Identify which cell holds the provided text, then report its [x, y] central coordinate. 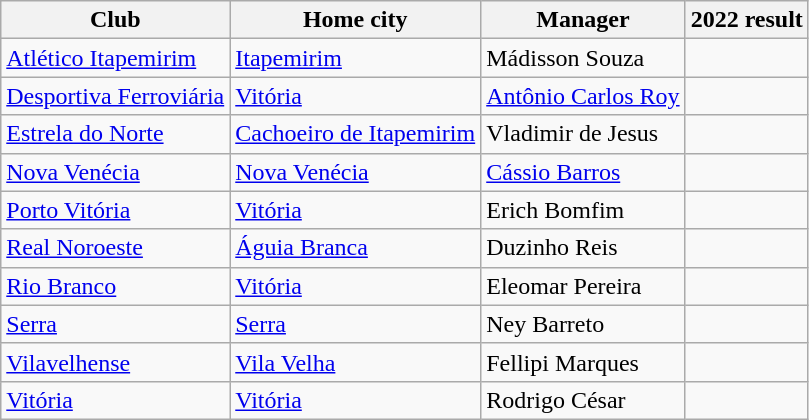
Estrela do Norte [116, 134]
2022 result [746, 20]
Rodrigo César [583, 400]
Vila Velha [356, 362]
Cachoeiro de Itapemirim [356, 134]
Erich Bomfim [583, 210]
Itapemirim [356, 58]
Cássio Barros [583, 172]
Vladimir de Jesus [583, 134]
Desportiva Ferroviária [116, 96]
Rio Branco [116, 286]
Duzinho Reis [583, 248]
Home city [356, 20]
Porto Vitória [116, 210]
Vilavelhense [116, 362]
Fellipi Marques [583, 362]
Eleomar Pereira [583, 286]
Real Noroeste [116, 248]
Atlético Itapemirim [116, 58]
Antônio Carlos Roy [583, 96]
Mádisson Souza [583, 58]
Club [116, 20]
Águia Branca [356, 248]
Manager [583, 20]
Ney Barreto [583, 324]
